From the cell containing the given text, extract its center point as [X, Y] coordinate. 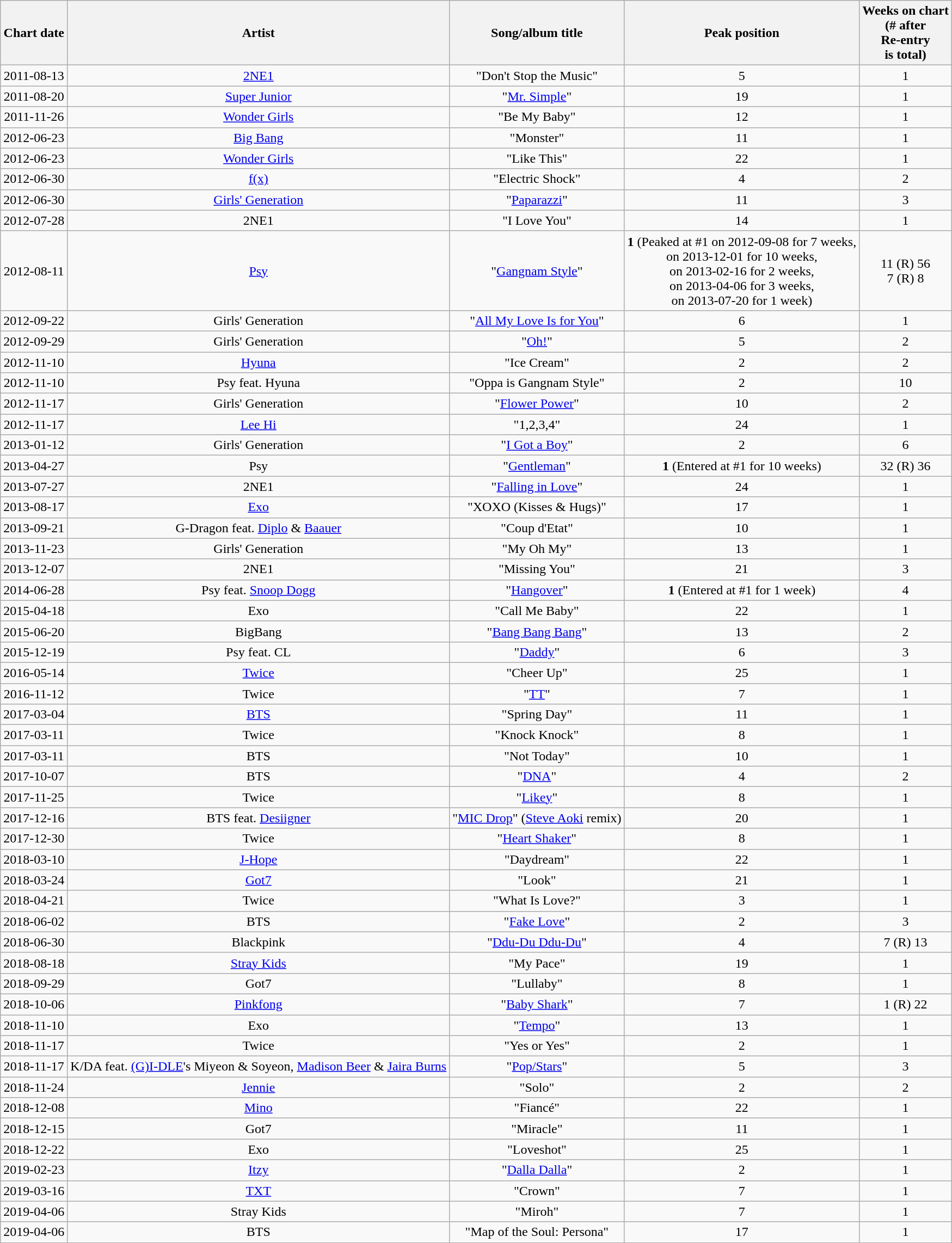
2012-08-11 [34, 270]
Artist [259, 33]
"1,2,3,4" [537, 424]
Pinkfong [259, 1004]
2014-06-28 [34, 590]
"Electric Shock" [537, 179]
BigBang [259, 631]
"Mr. Simple" [537, 96]
2019-03-16 [34, 1191]
2013-12-07 [34, 569]
1 (R) 22 [906, 1004]
2018-04-21 [34, 901]
"Fake Love" [537, 921]
2013-07-27 [34, 487]
Hyuna [259, 362]
"Gangnam Style" [537, 270]
Psy feat. Hyuna [259, 383]
2013-01-12 [34, 445]
2018-12-15 [34, 1129]
"Likey" [537, 797]
2013-11-23 [34, 549]
"Loveshot" [537, 1149]
"Oh!" [537, 341]
"My Pace" [537, 963]
2018-11-24 [34, 1087]
2012-09-29 [34, 341]
2013-08-17 [34, 507]
"Dalla Dalla" [537, 1170]
2015-04-18 [34, 611]
"Cheer Up" [537, 673]
"I Love You" [537, 220]
"Tempo" [537, 1025]
2018-08-18 [34, 963]
"Monster" [537, 138]
"Fiancé" [537, 1108]
1 (Entered at #1 for 1 week) [742, 590]
"Call Me Baby" [537, 611]
2017-10-07 [34, 777]
2018-06-30 [34, 942]
12 [742, 117]
"Like This" [537, 158]
Song/album title [537, 33]
"Ddu-Du Ddu-Du" [537, 942]
1 (Peaked at #1 on 2012-09-08 for 7 weeks,on 2013-12-01 for 10 weeks,on 2013-02-16 for 2 weeks,on 2013-04-06 for 3 weeks,on 2013-07-20 for 1 week) [742, 270]
Lee Hi [259, 424]
"Miroh" [537, 1211]
BTS feat. Desiigner [259, 818]
11 (R) 567 (R) 8 [906, 270]
"Daddy" [537, 652]
"Coup d'Etat" [537, 528]
7 (R) 13 [906, 942]
2013-04-27 [34, 466]
J-Hope [259, 859]
"MIC Drop" (Steve Aoki remix) [537, 818]
2018-12-08 [34, 1108]
"Oppa is Gangnam Style" [537, 383]
"Lullaby" [537, 983]
"I Got a Boy" [537, 445]
"Missing You" [537, 569]
Psy feat. CL [259, 652]
"Pop/Stars" [537, 1067]
"My Oh My" [537, 549]
"Knock Knock" [537, 735]
"Falling in Love" [537, 487]
"Be My Baby" [537, 117]
Psy feat. Snoop Dogg [259, 590]
"Gentleman" [537, 466]
"Hangover" [537, 590]
2017-11-25 [34, 797]
2015-12-19 [34, 652]
Big Bang [259, 138]
"Bang Bang Bang" [537, 631]
32 (R) 36 [906, 466]
"Ice Cream" [537, 362]
2016-05-14 [34, 673]
Weeks on chart(# afterRe-entryis total) [906, 33]
"Map of the Soul: Persona" [537, 1232]
2018-10-06 [34, 1004]
2017-12-16 [34, 818]
"Heart Shaker" [537, 839]
2015-06-20 [34, 631]
K/DA feat. (G)I-DLE's Miyeon & Soyeon, Madison Beer & Jaira Burns [259, 1067]
2011-08-20 [34, 96]
Chart date [34, 33]
"Daydream" [537, 859]
G-Dragon feat. Diplo & Baauer [259, 528]
2017-12-30 [34, 839]
"DNA" [537, 777]
1 (Entered at #1 for 10 weeks) [742, 466]
20 [742, 818]
"Flower Power" [537, 404]
"Don't Stop the Music" [537, 76]
"Not Today" [537, 756]
2016-11-12 [34, 694]
2011-08-13 [34, 76]
Super Junior [259, 96]
2018-03-10 [34, 859]
2018-06-02 [34, 921]
2012-09-22 [34, 321]
2018-03-24 [34, 880]
2018-09-29 [34, 983]
f(x) [259, 179]
2011-11-26 [34, 117]
2018-11-10 [34, 1025]
TXT [259, 1191]
14 [742, 220]
"TT" [537, 694]
2017-03-04 [34, 715]
"What Is Love?" [537, 901]
"Solo" [537, 1087]
"Yes or Yes" [537, 1046]
"Baby Shark" [537, 1004]
2019-02-23 [34, 1170]
Peak position [742, 33]
"XOXO (Kisses & Hugs)" [537, 507]
Blackpink [259, 942]
"Paparazzi" [537, 200]
Mino [259, 1108]
"All My Love Is for You" [537, 321]
2012-07-28 [34, 220]
2013-09-21 [34, 528]
Itzy [259, 1170]
"Spring Day" [537, 715]
"Miracle" [537, 1129]
2018-12-22 [34, 1149]
"Crown" [537, 1191]
Jennie [259, 1087]
"Look" [537, 880]
